From the cell containing the given text, extract its center point as (X, Y) coordinate. 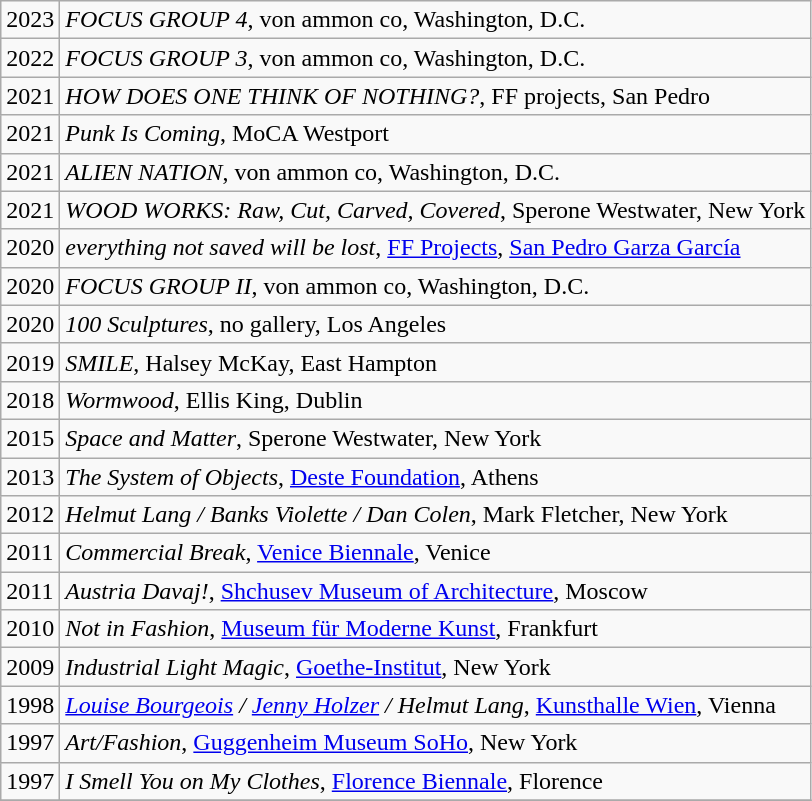
FOCUS GROUP 4, von ammon co, Washington, D.C. (436, 20)
Punk Is Coming, MoCA Westport (436, 134)
2010 (30, 629)
WOOD WORKS: Raw, Cut, Carved, Covered, Sperone Westwater, New York (436, 210)
2013 (30, 477)
HOW DOES ONE THINK OF NOTHING?, FF projects, San Pedro (436, 96)
Wormwood, Ellis King, Dublin (436, 400)
Austria Davaj!, Shchusev Museum of Architecture, Moscow (436, 591)
ALIEN NATION, von ammon co, Washington, D.C. (436, 172)
2015 (30, 438)
Industrial Light Magic, Goethe-Institut, New York (436, 667)
2023 (30, 20)
I Smell You on My Clothes, Florence Biennale, Florence (436, 781)
100 Sculptures, no gallery, Los Angeles (436, 324)
FOCUS GROUP 3, von ammon co, Washington, D.C. (436, 58)
Art/Fashion, Guggenheim Museum SoHo, New York (436, 743)
2012 (30, 515)
Louise Bourgeois / Jenny Holzer / Helmut Lang, Kunsthalle Wien, Vienna (436, 705)
2018 (30, 400)
Helmut Lang / Banks Violette / Dan Colen, Mark Fletcher, New York (436, 515)
FOCUS GROUP II, von ammon co, Washington, D.C. (436, 286)
Not in Fashion, Museum für Moderne Kunst, Frankfurt (436, 629)
Space and Matter, Sperone Westwater, New York (436, 438)
2019 (30, 362)
2009 (30, 667)
The System of Objects, Deste Foundation, Athens (436, 477)
Commercial Break, Venice Biennale, Venice (436, 553)
1998 (30, 705)
SMILE, Halsey McKay, East Hampton (436, 362)
2022 (30, 58)
everything not saved will be lost, FF Projects, San Pedro Garza García (436, 248)
